Output the [X, Y] coordinate of the center of the cell containing the given text.  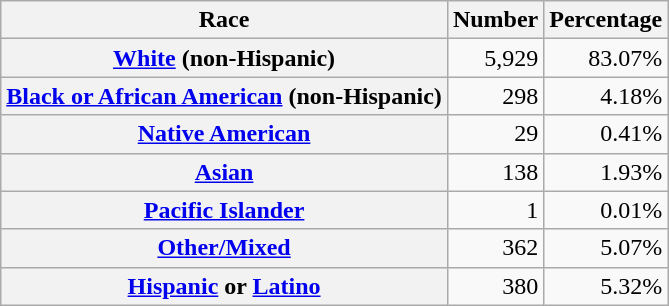
0.01% [606, 210]
298 [495, 96]
Hispanic or Latino [224, 286]
White (non-Hispanic) [224, 58]
Pacific Islander [224, 210]
0.41% [606, 134]
5.07% [606, 248]
1.93% [606, 172]
Native American [224, 134]
Number [495, 20]
5,929 [495, 58]
Percentage [606, 20]
380 [495, 286]
Asian [224, 172]
138 [495, 172]
1 [495, 210]
Race [224, 20]
83.07% [606, 58]
Other/Mixed [224, 248]
Black or African American (non-Hispanic) [224, 96]
362 [495, 248]
5.32% [606, 286]
29 [495, 134]
4.18% [606, 96]
